Locate the cell with the specified text and output its (X, Y) center coordinate. 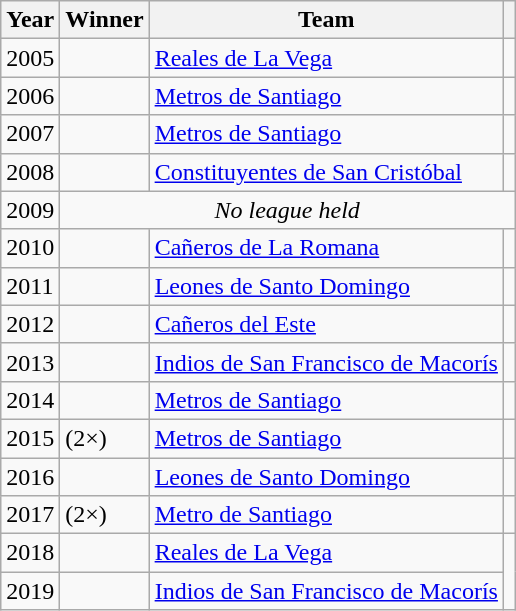
2007 (30, 134)
2013 (30, 362)
2015 (30, 438)
2010 (30, 248)
2011 (30, 286)
Year (30, 20)
2014 (30, 400)
2012 (30, 324)
Cañeros de La Romana (326, 248)
2017 (30, 515)
No league held (288, 210)
2006 (30, 96)
2016 (30, 477)
2008 (30, 172)
2009 (30, 210)
Metro de Santiago (326, 515)
2019 (30, 591)
Constituyentes de San Cristóbal (326, 172)
Cañeros del Este (326, 324)
Team (326, 20)
2018 (30, 553)
Winner (104, 20)
2005 (30, 58)
